Search for the cell housing the specified text and yield its (x, y) center coordinate. 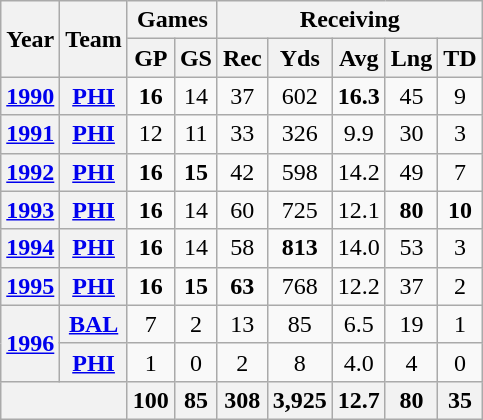
1996 (30, 343)
11 (196, 134)
Games (172, 20)
14.2 (358, 172)
725 (300, 210)
49 (411, 172)
6.5 (358, 324)
45 (411, 96)
Rec (242, 58)
33 (242, 134)
42 (242, 172)
326 (300, 134)
9 (460, 96)
1995 (30, 286)
9.9 (358, 134)
1994 (30, 248)
768 (300, 286)
13 (242, 324)
35 (460, 400)
3,925 (300, 400)
60 (242, 210)
Year (30, 39)
Lng (411, 58)
Yds (300, 58)
Receiving (350, 20)
12.2 (358, 286)
4 (411, 362)
1991 (30, 134)
63 (242, 286)
19 (411, 324)
BAL (94, 324)
602 (300, 96)
14.0 (358, 248)
8 (300, 362)
GS (196, 58)
4.0 (358, 362)
12 (150, 134)
16.3 (358, 96)
TD (460, 58)
1993 (30, 210)
100 (150, 400)
598 (300, 172)
1990 (30, 96)
Team (94, 39)
12.7 (358, 400)
12.1 (358, 210)
Avg (358, 58)
813 (300, 248)
53 (411, 248)
GP (150, 58)
58 (242, 248)
1992 (30, 172)
308 (242, 400)
10 (460, 210)
30 (411, 134)
